From the cell containing the given text, extract its center point as (x, y) coordinate. 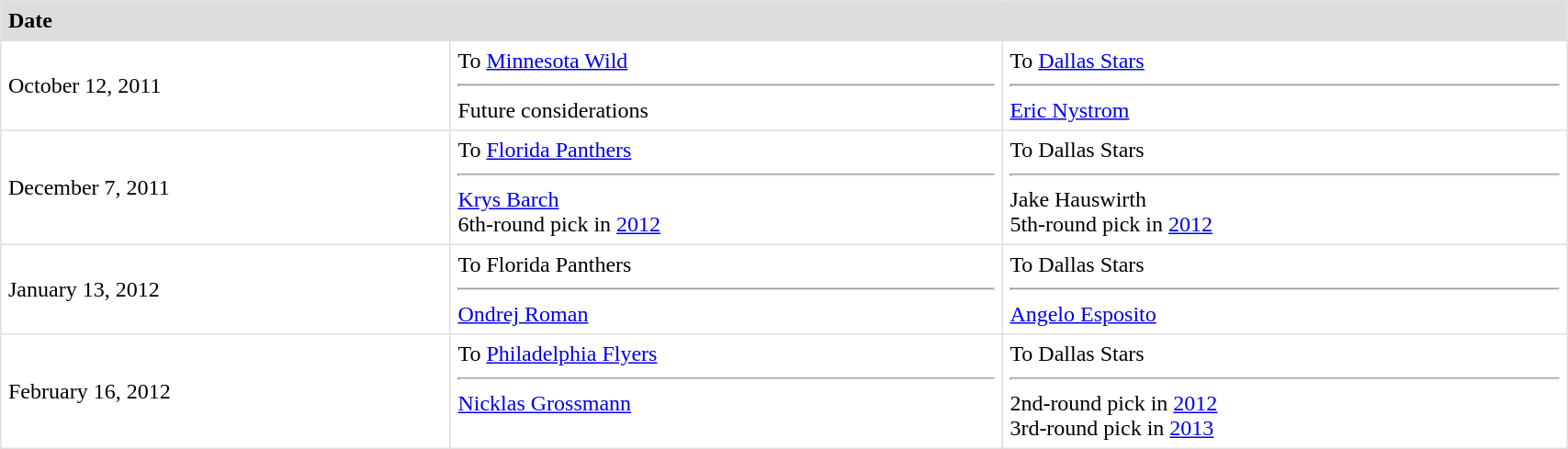
To Dallas Stars Eric Nystrom (1284, 85)
To Florida Panthers Ondrej Roman (726, 289)
January 13, 2012 (226, 289)
To Florida Panthers Krys Barch6th-round pick in 2012 (726, 187)
To Minnesota Wild Future considerations (726, 85)
December 7, 2011 (226, 187)
To Dallas Stars Angelo Esposito (1284, 289)
To Philadelphia Flyers Nicklas Grossmann (726, 391)
To Dallas Stars Jake Hauswirth5th-round pick in 2012 (1284, 187)
To Dallas Stars 2nd-round pick in 20123rd-round pick in 2013 (1284, 391)
October 12, 2011 (226, 85)
February 16, 2012 (226, 391)
Date (226, 21)
